Find where the given text appears and provide that cell's center as [x, y] coordinate. 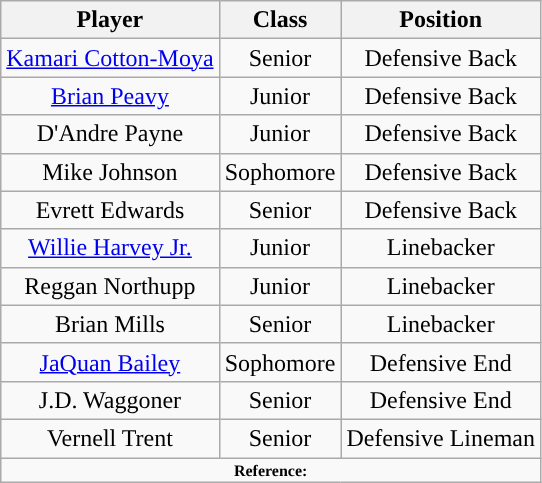
Player [110, 20]
Evrett Edwards [110, 210]
Brian Mills [110, 324]
Position [441, 20]
Reference: [271, 470]
Brian Peavy [110, 96]
Class [280, 20]
Willie Harvey Jr. [110, 248]
Reggan Northupp [110, 286]
D'Andre Payne [110, 134]
J.D. Waggoner [110, 400]
Vernell Trent [110, 438]
JaQuan Bailey [110, 362]
Defensive Lineman [441, 438]
Mike Johnson [110, 172]
Kamari Cotton-Moya [110, 58]
